Locate the cell with the specified text and output its (x, y) center coordinate. 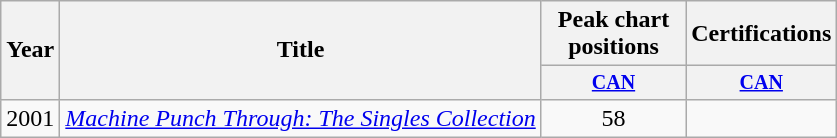
Machine Punch Through: The Singles Collection (300, 118)
Year (30, 50)
Certifications (762, 34)
58 (613, 118)
Peak chart positions (613, 34)
Title (300, 50)
2001 (30, 118)
